Output the (X, Y) coordinate of the center of the cell containing the given text.  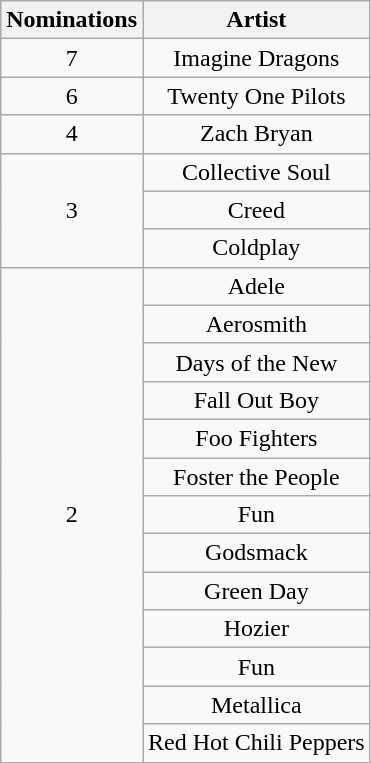
4 (72, 134)
Imagine Dragons (256, 58)
6 (72, 96)
Metallica (256, 705)
Nominations (72, 20)
Creed (256, 210)
Adele (256, 286)
Twenty One Pilots (256, 96)
Green Day (256, 591)
Coldplay (256, 248)
Hozier (256, 629)
Foster the People (256, 477)
Zach Bryan (256, 134)
7 (72, 58)
Godsmack (256, 553)
Aerosmith (256, 324)
Days of the New (256, 362)
Foo Fighters (256, 438)
Artist (256, 20)
Collective Soul (256, 172)
Fall Out Boy (256, 400)
2 (72, 514)
3 (72, 210)
Red Hot Chili Peppers (256, 743)
